Search for the cell housing the specified text and yield its [x, y] center coordinate. 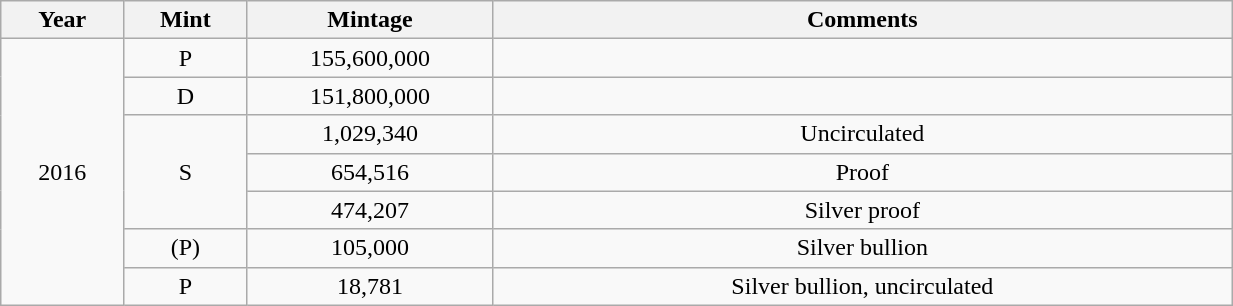
S [186, 172]
Mintage [370, 20]
Proof [862, 172]
151,800,000 [370, 96]
155,600,000 [370, 58]
Comments [862, 20]
Year [62, 20]
18,781 [370, 286]
Uncirculated [862, 134]
Mint [186, 20]
Silver bullion [862, 248]
105,000 [370, 248]
(P) [186, 248]
D [186, 96]
474,207 [370, 210]
2016 [62, 172]
Silver bullion, uncirculated [862, 286]
654,516 [370, 172]
Silver proof [862, 210]
1,029,340 [370, 134]
